For the text-containing cell, return its midpoint in (x, y) coordinate format. 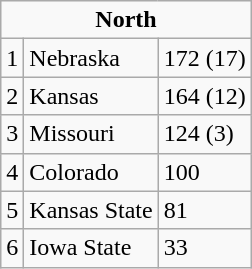
1 (12, 58)
Iowa State (91, 248)
4 (12, 172)
100 (204, 172)
Missouri (91, 134)
81 (204, 210)
33 (204, 248)
Kansas State (91, 210)
5 (12, 210)
North (126, 20)
124 (3) (204, 134)
164 (12) (204, 96)
172 (17) (204, 58)
Nebraska (91, 58)
3 (12, 134)
2 (12, 96)
Colorado (91, 172)
Kansas (91, 96)
6 (12, 248)
